Return the (x, y) coordinate for the center point of the cell that contains the specified text.  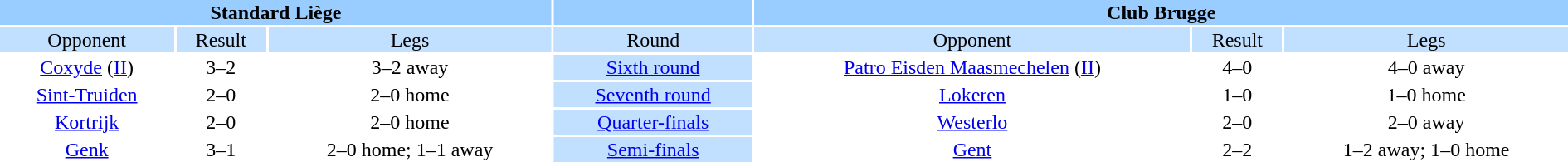
3–1 (221, 150)
Round (654, 40)
Gent (972, 150)
1–2 away; 1–0 home (1426, 150)
3–2 away (410, 67)
Patro Eisden Maasmechelen (II) (972, 67)
Semi-finals (654, 150)
Lokeren (972, 95)
1–0 (1237, 95)
Sixth round (654, 67)
Coxyde (II) (86, 67)
Genk (86, 150)
3–2 (221, 67)
Quarter-finals (654, 122)
2–2 (1237, 150)
Club Brugge (1161, 12)
Kortrijk (86, 122)
4–0 away (1426, 67)
Seventh round (654, 95)
2–0 home; 1–1 away (410, 150)
2–0 away (1426, 122)
4–0 (1237, 67)
1–0 home (1426, 95)
Sint-Truiden (86, 95)
Standard Liège (275, 12)
Westerlo (972, 122)
